Output the [x, y] coordinate of the center of the cell containing the given text.  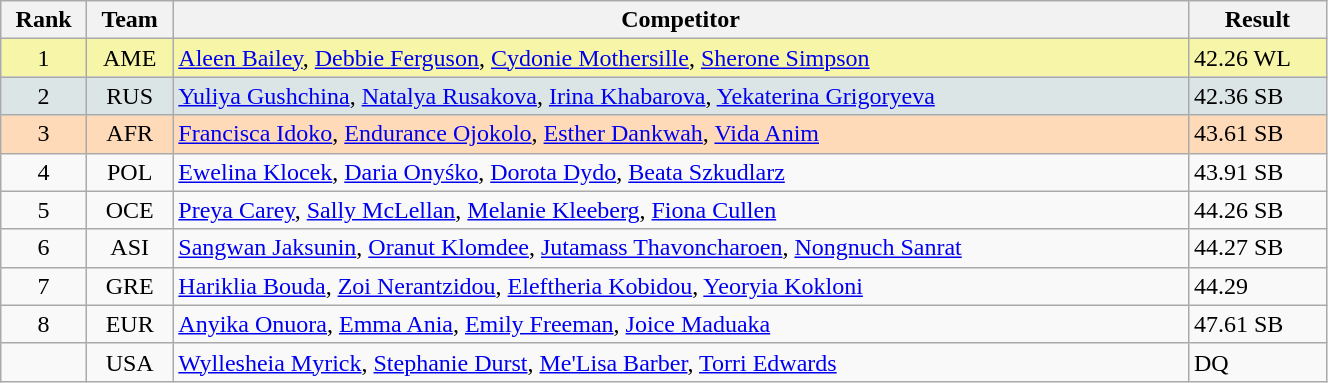
Preya Carey, Sally McLellan, Melanie Kleeberg, Fiona Cullen [681, 210]
Hariklia Bouda, Zoi Nerantzidou, Eleftheria Kobidou, Yeoryia Kokloni [681, 286]
Ewelina Klocek, Daria Onyśko, Dorota Dydo, Beata Szkudlarz [681, 172]
POL [130, 172]
4 [44, 172]
47.61 SB [1257, 324]
42.26 WL [1257, 58]
43.91 SB [1257, 172]
AME [130, 58]
43.61 SB [1257, 134]
AFR [130, 134]
GRE [130, 286]
RUS [130, 96]
Francisca Idoko, Endurance Ojokolo, Esther Dankwah, Vida Anim [681, 134]
44.29 [1257, 286]
Competitor [681, 20]
7 [44, 286]
EUR [130, 324]
3 [44, 134]
44.26 SB [1257, 210]
Team [130, 20]
1 [44, 58]
Wyllesheia Myrick, Stephanie Durst, Me'Lisa Barber, Torri Edwards [681, 362]
Aleen Bailey, Debbie Ferguson, Cydonie Mothersille, Sherone Simpson [681, 58]
OCE [130, 210]
USA [130, 362]
5 [44, 210]
Anyika Onuora, Emma Ania, Emily Freeman, Joice Maduaka [681, 324]
Result [1257, 20]
Sangwan Jaksunin, Oranut Klomdee, Jutamass Thavoncharoen, Nongnuch Sanrat [681, 248]
44.27 SB [1257, 248]
DQ [1257, 362]
Rank [44, 20]
42.36 SB [1257, 96]
2 [44, 96]
6 [44, 248]
Yuliya Gushchina, Natalya Rusakova, Irina Khabarova, Yekaterina Grigoryeva [681, 96]
ASI [130, 248]
8 [44, 324]
